Scan for the cell matching the given text and deliver its (X, Y) coordinate at center. 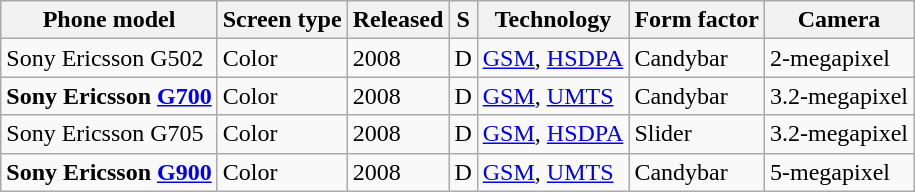
Camera (840, 20)
Screen type (282, 20)
2-megapixel (840, 58)
Sony Ericsson G900 (109, 172)
Slider (697, 134)
5-megapixel (840, 172)
Sony Ericsson G700 (109, 96)
Phone model (109, 20)
S (463, 20)
Released (398, 20)
Technology (553, 20)
Form factor (697, 20)
Sony Ericsson G502 (109, 58)
Sony Ericsson G705 (109, 134)
